Capture the cell that displays the provided text and extract its [X, Y] central coordinate. 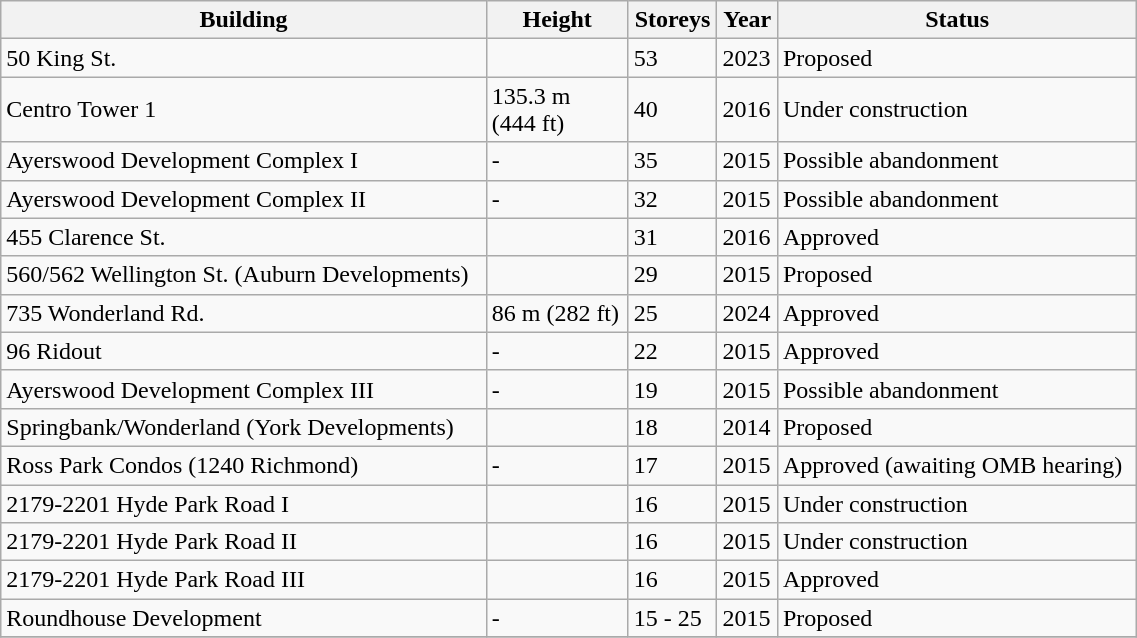
735 Wonderland Rd. [244, 313]
35 [672, 161]
50 King St. [244, 58]
17 [672, 465]
2014 [748, 427]
455 Clarence St. [244, 237]
25 [672, 313]
Ayerswood Development Complex II [244, 199]
Storeys [672, 20]
32 [672, 199]
Roundhouse Development [244, 618]
31 [672, 237]
135.3 m(444 ft) [557, 110]
86 m (282 ft) [557, 313]
2179-2201 Hyde Park Road III [244, 580]
19 [672, 389]
2179-2201 Hyde Park Road I [244, 503]
2024 [748, 313]
96 Ridout [244, 351]
40 [672, 110]
Ayerswood Development Complex I [244, 161]
Springbank/Wonderland (York Developments) [244, 427]
29 [672, 275]
Approved (awaiting OMB hearing) [956, 465]
Building [244, 20]
Ayerswood Development Complex III [244, 389]
2179-2201 Hyde Park Road II [244, 542]
Status [956, 20]
2023 [748, 58]
22 [672, 351]
Centro Tower 1 [244, 110]
560/562 Wellington St. (Auburn Developments) [244, 275]
Year [748, 20]
Height [557, 20]
18 [672, 427]
Ross Park Condos (1240 Richmond) [244, 465]
53 [672, 58]
15 - 25 [672, 618]
